Output the [x, y] coordinate of the center of the cell containing the given text.  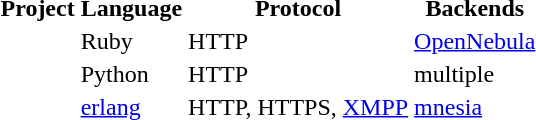
Python [131, 74]
Ruby [131, 41]
